Identify which cell holds the provided text, then report its (x, y) central coordinate. 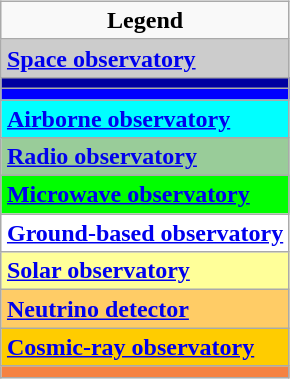
Space observatory (144, 58)
Neutrino detector (144, 309)
Ground-based observatory (144, 233)
Microwave observatory (144, 195)
Cosmic-ray observatory (144, 347)
Solar observatory (144, 271)
Legend (144, 20)
Radio observatory (144, 157)
Airborne observatory (144, 119)
